Pinpoint the cell where the given text exists, returning its (x, y) midpoint coordinate. 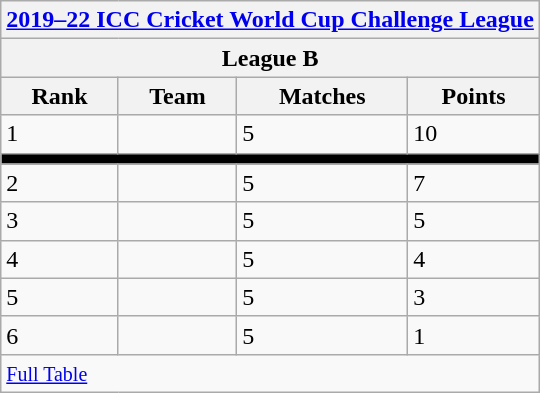
League B (270, 58)
10 (474, 134)
Matches (322, 96)
Points (474, 96)
Full Table (270, 373)
6 (60, 335)
2 (60, 183)
2019–22 ICC Cricket World Cup Challenge League (270, 20)
Team (177, 96)
7 (474, 183)
Rank (60, 96)
